Detect which cell encompasses the target text, then output its (x, y) center coordinate. 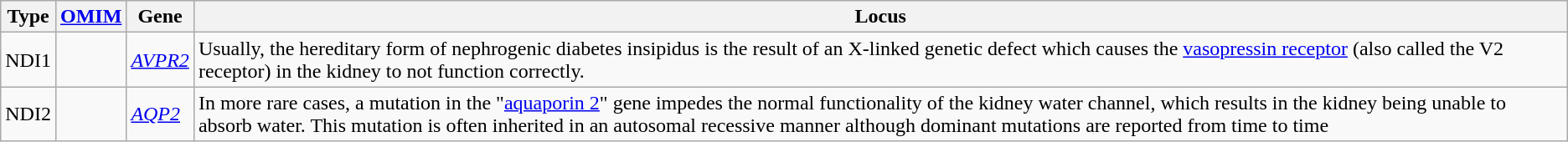
NDI2 (28, 114)
Gene (161, 17)
Type (28, 17)
NDI1 (28, 60)
Locus (880, 17)
AVPR2 (161, 60)
OMIM (90, 17)
AQP2 (161, 114)
